Return (x, y) of the center of cell containing provided text 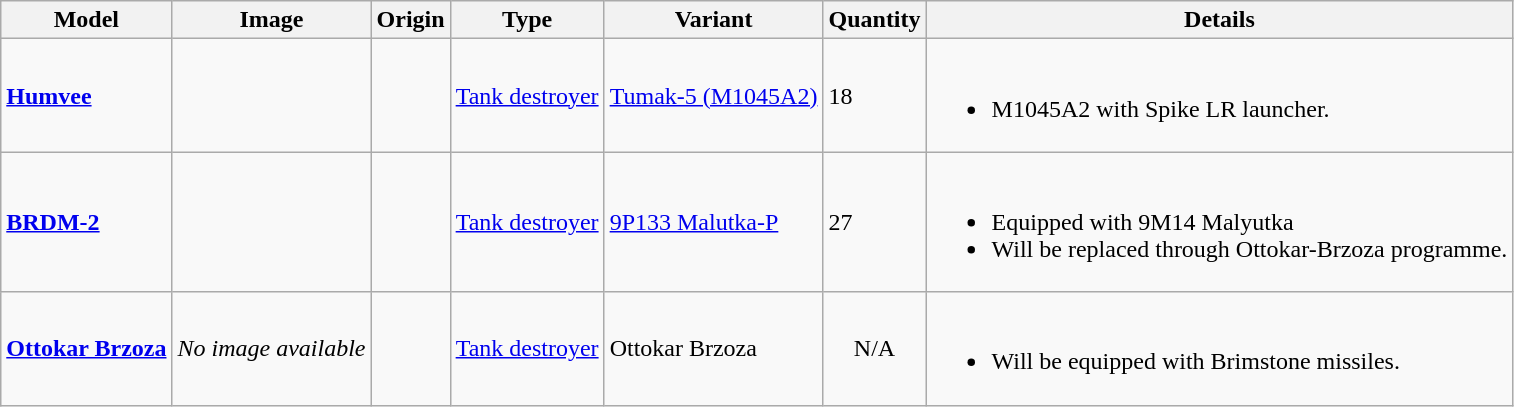
N/A (874, 348)
No image available (272, 348)
27 (874, 222)
Variant (714, 20)
9P133 Malutka-P (714, 222)
M1045A2 with Spike LR launcher. (1220, 96)
Details (1220, 20)
Will be equipped with Brimstone missiles. (1220, 348)
Quantity (874, 20)
Origin (410, 20)
BRDM-2 (86, 222)
Humvee (86, 96)
18 (874, 96)
Tumak-5 (M1045A2) (714, 96)
Image (272, 20)
Equipped with 9M14 MalyutkaWill be replaced through Ottokar-Brzoza programme. (1220, 222)
Type (527, 20)
Model (86, 20)
